Return the (X, Y) coordinate for the center point of the cell that contains the specified text.  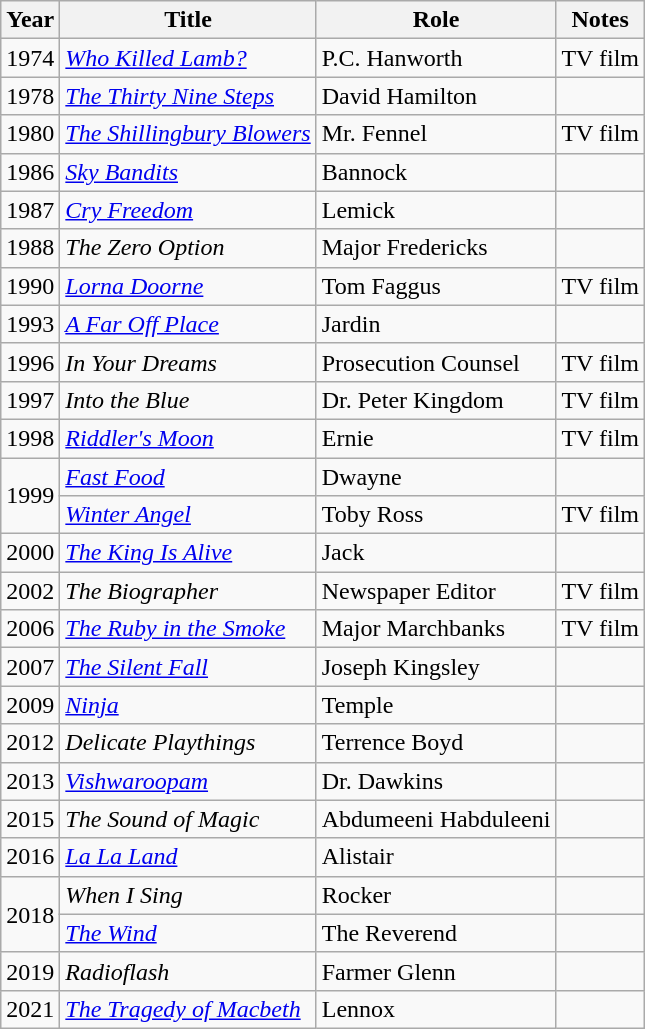
Radioflash (188, 971)
2009 (30, 705)
Mr. Fennel (436, 134)
Role (436, 20)
1999 (30, 496)
1974 (30, 58)
Tom Faggus (436, 286)
Farmer Glenn (436, 971)
The Ruby in the Smoke (188, 629)
Joseph Kingsley (436, 667)
Notes (600, 20)
Bannock (436, 172)
Temple (436, 705)
Sky Bandits (188, 172)
2019 (30, 971)
1988 (30, 248)
Dwayne (436, 477)
When I Sing (188, 895)
Dr. Peter Kingdom (436, 400)
1996 (30, 362)
Rocker (436, 895)
The Wind (188, 933)
Major Fredericks (436, 248)
The Reverend (436, 933)
In Your Dreams (188, 362)
Ninja (188, 705)
Alistair (436, 857)
2016 (30, 857)
The Silent Fall (188, 667)
Fast Food (188, 477)
1987 (30, 210)
1998 (30, 438)
The Biographer (188, 591)
1986 (30, 172)
P.C. Hanworth (436, 58)
Ernie (436, 438)
Abdumeeni Habduleeni (436, 819)
Newspaper Editor (436, 591)
Winter Angel (188, 515)
Lorna Doorne (188, 286)
The King Is Alive (188, 553)
2002 (30, 591)
1993 (30, 324)
The Thirty Nine Steps (188, 96)
1990 (30, 286)
Jack (436, 553)
A Far Off Place (188, 324)
2006 (30, 629)
The Shillingbury Blowers (188, 134)
La La Land (188, 857)
David Hamilton (436, 96)
2013 (30, 781)
Riddler's Moon (188, 438)
1997 (30, 400)
Terrence Boyd (436, 743)
2018 (30, 914)
Lennox (436, 1009)
2007 (30, 667)
Into the Blue (188, 400)
2015 (30, 819)
The Zero Option (188, 248)
Who Killed Lamb? (188, 58)
Year (30, 20)
2000 (30, 553)
2012 (30, 743)
Major Marchbanks (436, 629)
Prosecution Counsel (436, 362)
Dr. Dawkins (436, 781)
Vishwaroopam (188, 781)
The Tragedy of Macbeth (188, 1009)
Jardin (436, 324)
Toby Ross (436, 515)
Cry Freedom (188, 210)
2021 (30, 1009)
1980 (30, 134)
Delicate Playthings (188, 743)
Lemick (436, 210)
1978 (30, 96)
Title (188, 20)
The Sound of Magic (188, 819)
